Pinpoint the cell where the given text exists, returning its [x, y] midpoint coordinate. 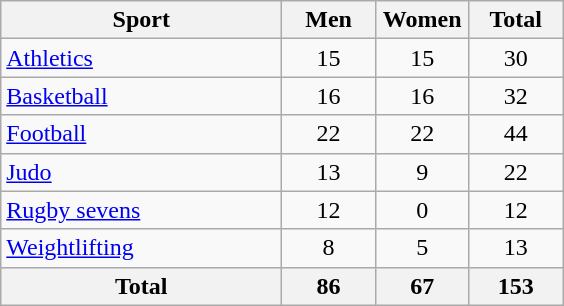
Football [142, 134]
9 [422, 172]
30 [516, 58]
32 [516, 96]
Sport [142, 20]
44 [516, 134]
86 [329, 286]
0 [422, 210]
Weightlifting [142, 248]
Athletics [142, 58]
8 [329, 248]
153 [516, 286]
Women [422, 20]
Rugby sevens [142, 210]
67 [422, 286]
Men [329, 20]
5 [422, 248]
Judo [142, 172]
Basketball [142, 96]
